Scan for the cell matching the given text and deliver its [x, y] coordinate at center. 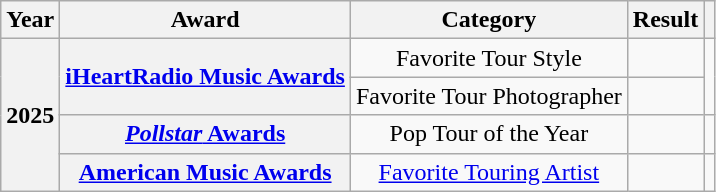
Favorite Touring Artist [488, 172]
Pollstar Awards [206, 134]
Year [30, 20]
Result [665, 20]
Favorite Tour Photographer [488, 96]
Pop Tour of the Year [488, 134]
Favorite Tour Style [488, 58]
2025 [30, 115]
iHeartRadio Music Awards [206, 77]
Award [206, 20]
Category [488, 20]
American Music Awards [206, 172]
